Locate the cell with the specified text and output its [X, Y] center coordinate. 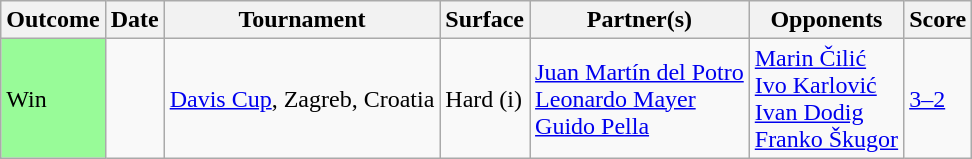
Partner(s) [640, 20]
Tournament [302, 20]
Hard (i) [485, 98]
Marin Čilić Ivo Karlović Ivan Dodig Franko Škugor [826, 98]
Opponents [826, 20]
Date [134, 20]
Surface [485, 20]
Win [53, 98]
3–2 [938, 98]
Outcome [53, 20]
Juan Martín del Potro Leonardo Mayer Guido Pella [640, 98]
Score [938, 20]
Davis Cup, Zagreb, Croatia [302, 98]
